Detect which cell encompasses the target text, then output its [x, y] center coordinate. 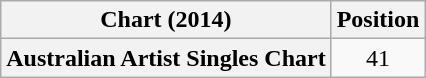
Position [378, 20]
Australian Artist Singles Chart [166, 58]
Chart (2014) [166, 20]
41 [378, 58]
